Return the (x, y) coordinate for the center point of the cell that contains the specified text.  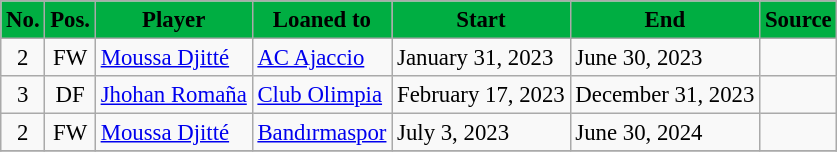
Bandırmaspor (322, 133)
Loaned to (322, 20)
Source (798, 20)
Club Olimpia (322, 95)
DF (70, 95)
No. (23, 20)
AC Ajaccio (322, 58)
Player (174, 20)
February 17, 2023 (481, 95)
June 30, 2024 (665, 133)
December 31, 2023 (665, 95)
Jhohan Romaña (174, 95)
Pos. (70, 20)
January 31, 2023 (481, 58)
Start (481, 20)
July 3, 2023 (481, 133)
3 (23, 95)
June 30, 2023 (665, 58)
End (665, 20)
